From the cell containing the given text, extract its center point as (x, y) coordinate. 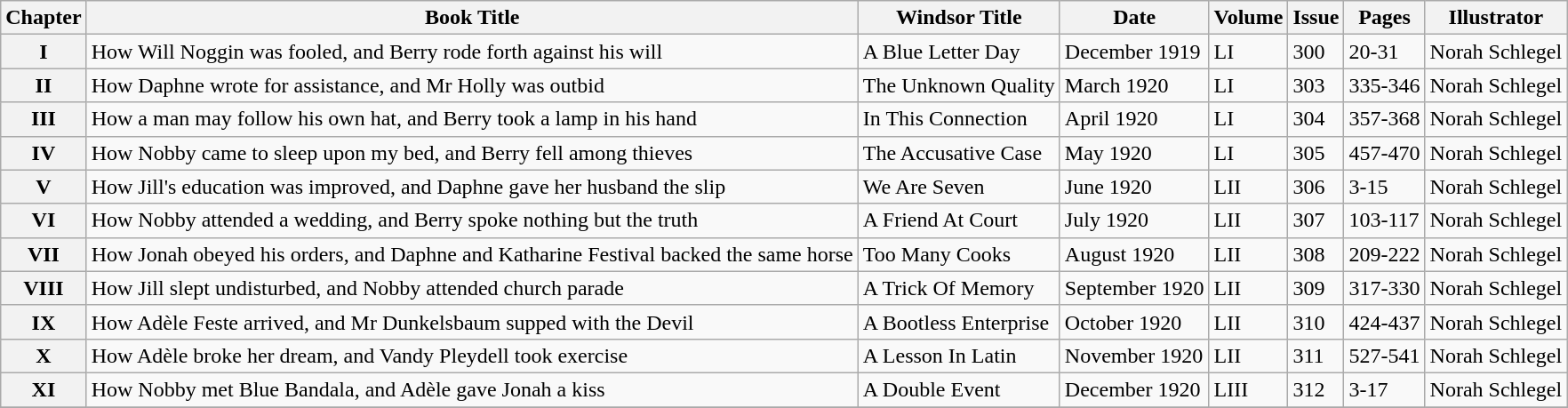
March 1920 (1134, 85)
August 1920 (1134, 254)
October 1920 (1134, 322)
Chapter (44, 18)
IV (44, 153)
335-346 (1385, 85)
Pages (1385, 18)
How Jill's education was improved, and Daphne gave her husband the slip (472, 187)
Too Many Cooks (958, 254)
X (44, 356)
357-368 (1385, 119)
Book Title (472, 18)
527-541 (1385, 356)
The Accusative Case (958, 153)
LIII (1248, 389)
VII (44, 254)
VI (44, 220)
In This Connection (958, 119)
June 1920 (1134, 187)
303 (1316, 85)
September 1920 (1134, 288)
How Will Noggin was fooled, and Berry rode forth against his will (472, 52)
How Daphne wrote for assistance, and Mr Holly was outbid (472, 85)
20-31 (1385, 52)
How Jonah obeyed his orders, and Daphne and Katharine Festival backed the same horse (472, 254)
How a man may follow his own hat, and Berry took a lamp in his hand (472, 119)
305 (1316, 153)
A Blue Letter Day (958, 52)
II (44, 85)
April 1920 (1134, 119)
A Trick Of Memory (958, 288)
209-222 (1385, 254)
A Double Event (958, 389)
I (44, 52)
317-330 (1385, 288)
May 1920 (1134, 153)
How Nobby met Blue Bandala, and Adèle gave Jonah a kiss (472, 389)
V (44, 187)
Illustrator (1496, 18)
III (44, 119)
Windsor Title (958, 18)
December 1920 (1134, 389)
Volume (1248, 18)
IX (44, 322)
How Jill slept undisturbed, and Nobby attended church parade (472, 288)
3-17 (1385, 389)
A Friend At Court (958, 220)
307 (1316, 220)
3-15 (1385, 187)
How Adèle Feste arrived, and Mr Dunkelsbaum supped with the Devil (472, 322)
424-437 (1385, 322)
312 (1316, 389)
304 (1316, 119)
We Are Seven (958, 187)
How Nobby attended a wedding, and Berry spoke nothing but the truth (472, 220)
Date (1134, 18)
How Adèle broke her dream, and Vandy Pleydell took exercise (472, 356)
July 1920 (1134, 220)
How Nobby came to sleep upon my bed, and Berry fell among thieves (472, 153)
103-117 (1385, 220)
A Lesson In Latin (958, 356)
A Bootless Enterprise (958, 322)
311 (1316, 356)
457-470 (1385, 153)
306 (1316, 187)
XI (44, 389)
December 1919 (1134, 52)
308 (1316, 254)
November 1920 (1134, 356)
VIII (44, 288)
309 (1316, 288)
The Unknown Quality (958, 85)
Issue (1316, 18)
300 (1316, 52)
310 (1316, 322)
